Search for the cell housing the specified text and yield its [x, y] center coordinate. 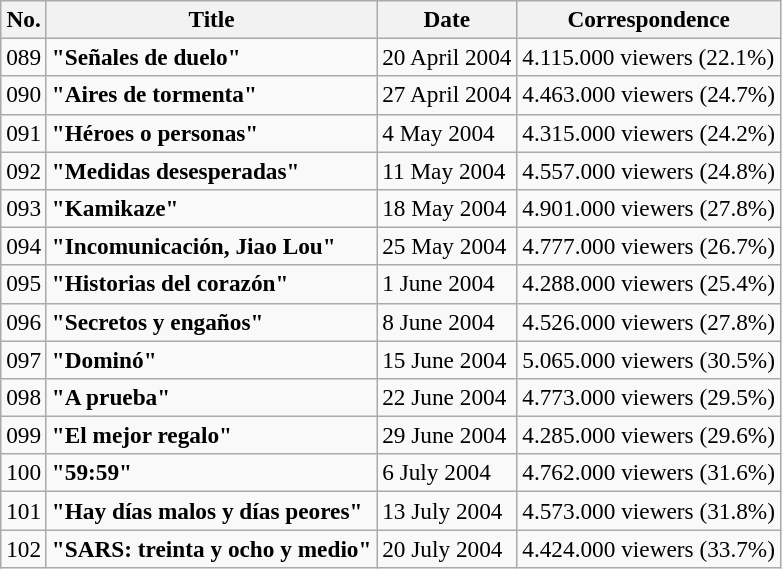
4.285.000 viewers (29.6%) [649, 435]
"Medidas desesperadas" [211, 170]
Title [211, 19]
"Señales de duelo" [211, 57]
"Héroes o personas" [211, 133]
4.526.000 viewers (27.8%) [649, 322]
25 May 2004 [447, 246]
099 [24, 435]
098 [24, 397]
"Historias del corazón" [211, 284]
090 [24, 95]
4.762.000 viewers (31.6%) [649, 473]
"SARS: treinta y ocho y medio" [211, 548]
4.315.000 viewers (24.2%) [649, 133]
4.777.000 viewers (26.7%) [649, 246]
"A prueba" [211, 397]
101 [24, 510]
091 [24, 133]
092 [24, 170]
13 July 2004 [447, 510]
4.463.000 viewers (24.7%) [649, 95]
095 [24, 284]
"Hay días malos y días peores" [211, 510]
4.288.000 viewers (25.4%) [649, 284]
097 [24, 359]
15 June 2004 [447, 359]
Date [447, 19]
089 [24, 57]
093 [24, 208]
096 [24, 322]
100 [24, 473]
8 June 2004 [447, 322]
4.573.000 viewers (31.8%) [649, 510]
Correspondence [649, 19]
18 May 2004 [447, 208]
No. [24, 19]
094 [24, 246]
"Secretos y engaños" [211, 322]
22 June 2004 [447, 397]
27 April 2004 [447, 95]
4 May 2004 [447, 133]
4.773.000 viewers (29.5%) [649, 397]
4.901.000 viewers (27.8%) [649, 208]
"59:59" [211, 473]
"Dominó" [211, 359]
4.115.000 viewers (22.1%) [649, 57]
20 April 2004 [447, 57]
1 June 2004 [447, 284]
"El mejor regalo" [211, 435]
"Kamikaze" [211, 208]
5.065.000 viewers (30.5%) [649, 359]
11 May 2004 [447, 170]
20 July 2004 [447, 548]
102 [24, 548]
29 June 2004 [447, 435]
"Incomunicación, Jiao Lou" [211, 246]
4.424.000 viewers (33.7%) [649, 548]
"Aires de tormenta" [211, 95]
4.557.000 viewers (24.8%) [649, 170]
6 July 2004 [447, 473]
